Provide the [X, Y] coordinate of the cell's center where the given text is located.  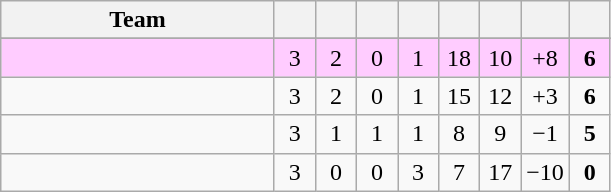
18 [460, 58]
−10 [546, 172]
+8 [546, 58]
15 [460, 96]
9 [500, 134]
5 [590, 134]
7 [460, 172]
Team [138, 20]
+3 [546, 96]
17 [500, 172]
12 [500, 96]
10 [500, 58]
−1 [546, 134]
8 [460, 134]
